Identify which cell holds the provided text, then report its (X, Y) central coordinate. 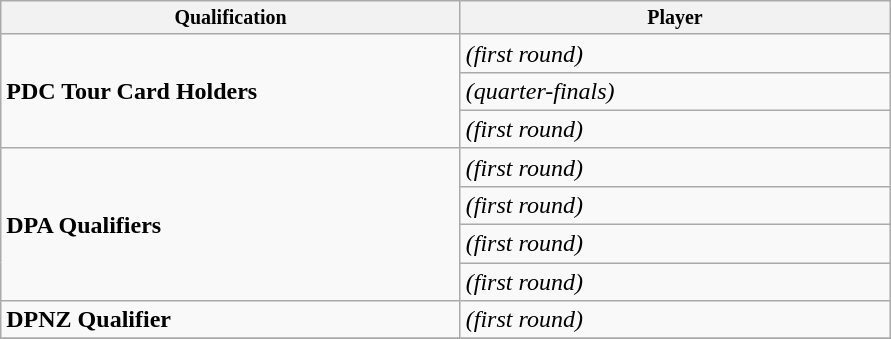
Player (674, 18)
Qualification (230, 18)
DPNZ Qualifier (230, 320)
DPA Qualifiers (230, 224)
PDC Tour Card Holders (230, 91)
(quarter-finals) (674, 91)
